Provide the [X, Y] coordinate of the cell's center where the given text is located.  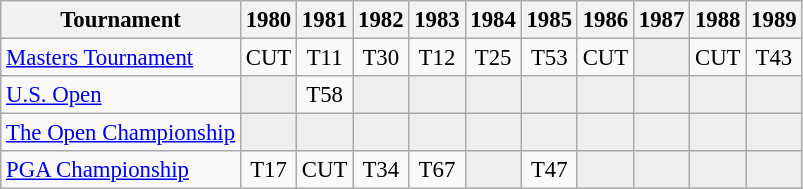
1985 [549, 20]
T53 [549, 58]
T17 [268, 170]
T67 [437, 170]
T43 [774, 58]
T47 [549, 170]
T34 [381, 170]
T58 [325, 95]
1988 [718, 20]
U.S. Open [121, 95]
1983 [437, 20]
1986 [605, 20]
T11 [325, 58]
1980 [268, 20]
1987 [661, 20]
T12 [437, 58]
Masters Tournament [121, 58]
PGA Championship [121, 170]
T30 [381, 58]
The Open Championship [121, 133]
1989 [774, 20]
1984 [493, 20]
1981 [325, 20]
1982 [381, 20]
Tournament [121, 20]
T25 [493, 58]
